Scan for the cell matching the given text and deliver its (x, y) coordinate at center. 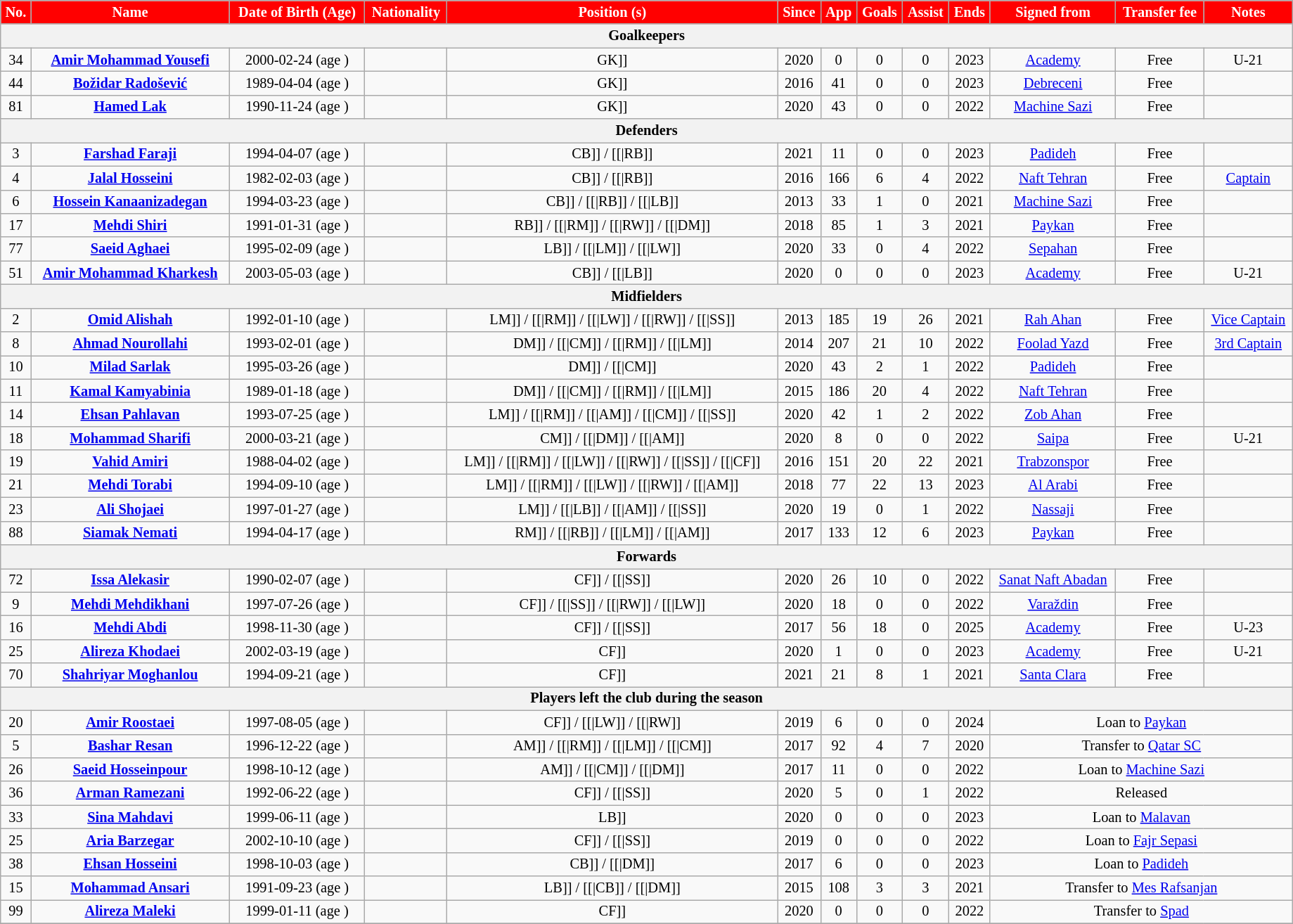
Hossein Kanaanizadegan (130, 202)
Amir Mohammad Yousefi (130, 60)
AM]] / [[|CM]] / [[|DM]] (612, 769)
Rah Ahan (1053, 320)
1994-09-10 (age ) (297, 485)
Bashar Resan (130, 746)
166 (838, 178)
Mehdi Shiri (130, 225)
1991-09-23 (age ) (297, 888)
1995-03-26 (age ) (297, 367)
34 (15, 60)
LM]] / [[|RM]] / [[|LW]] / [[|RW]] / [[|SS]] (612, 320)
Amir Mohammad Kharkesh (130, 273)
2014 (799, 344)
Ahmad Nourollahi (130, 344)
Date of Birth (Age) (297, 12)
44 (15, 83)
36 (15, 793)
1993-02-01 (age ) (297, 344)
Forwards (647, 556)
Notes (1248, 12)
CM]] / [[|DM]] / [[|AM]] (612, 438)
LM]] / [[|RM]] / [[|LW]] / [[|RW]] / [[|AM]] (612, 485)
LM]] / [[|RM]] / [[|LW]] / [[|RW]] / [[|SS]] / [[|CF]] (612, 462)
1988-04-02 (age ) (297, 462)
Alireza Maleki (130, 911)
AM]] / [[|RM]] / [[|LM]] / [[|CM]] (612, 746)
Transfer to Mes Rafsanjan (1141, 888)
92 (838, 746)
Goalkeepers (647, 36)
1991-01-31 (age ) (297, 225)
Foolad Yazd (1053, 344)
Transfer fee (1160, 12)
Santa Clara (1053, 675)
Loan to Paykan (1141, 722)
Farshad Faraji (130, 154)
1994-04-17 (age ) (297, 533)
Signed from (1053, 12)
U-23 (1248, 627)
Since (799, 12)
Defenders (647, 131)
108 (838, 888)
No. (15, 12)
CB]] / [[|RB]] / [[|LB]] (612, 202)
1997-07-26 (age ) (297, 604)
RB]] / [[|RM]] / [[|RW]] / [[|DM]] (612, 225)
3rd Captain (1248, 344)
1999-06-11 (age ) (297, 817)
Sepahan (1053, 249)
DM]] / [[|CM]] (612, 367)
1995-02-09 (age ) (297, 249)
85 (838, 225)
1992-01-10 (age ) (297, 320)
1990-11-24 (age ) (297, 107)
LB]] (612, 817)
Players left the club during the season (647, 698)
99 (15, 911)
1997-01-27 (age ) (297, 509)
15 (15, 888)
Loan to Padideh (1141, 864)
Vice Captain (1248, 320)
Mehdi Torabi (130, 485)
Zob Ahan (1053, 414)
133 (838, 533)
2000-03-21 (age ) (297, 438)
Nassaji (1053, 509)
Saeid Aghaei (130, 249)
Assist (925, 12)
CF]] / [[|SS]] / [[|RW]] / [[|LW]] (612, 604)
2003-05-03 (age ) (297, 273)
Al Arabi (1053, 485)
Omid Alishah (130, 320)
Position (s) (612, 12)
Loan to Malavan (1141, 817)
88 (15, 533)
Transfer to Spad (1141, 911)
81 (15, 107)
Sina Mahdavi (130, 817)
72 (15, 580)
151 (838, 462)
Ali Shojaei (130, 509)
Nationality (406, 12)
13 (925, 485)
41 (838, 83)
2002-10-10 (age ) (297, 840)
9 (15, 604)
RM]] / [[|RB]] / [[|LM]] / [[|AM]] (612, 533)
Trabzonspor (1053, 462)
38 (15, 864)
Loan to Machine Sazi (1141, 769)
51 (15, 273)
23 (15, 509)
CB]] / [[|LB]] (612, 273)
Siamak Nemati (130, 533)
1999-01-11 (age ) (297, 911)
1998-10-03 (age ) (297, 864)
Ends (969, 12)
Released (1141, 793)
Milad Sarlak (130, 367)
1994-04-07 (age ) (297, 154)
2002-03-19 (age ) (297, 651)
Transfer to Qatar SC (1141, 746)
Vahid Amiri (130, 462)
LB]] / [[|CB]] / [[|DM]] (612, 888)
1994-09-21 (age ) (297, 675)
1996-12-22 (age ) (297, 746)
Jalal Hosseini (130, 178)
14 (15, 414)
Name (130, 12)
207 (838, 344)
Mohammad Sharifi (130, 438)
Ehsan Pahlavan (130, 414)
Sanat Naft Abadan (1053, 580)
Mohammad Ansari (130, 888)
1989-04-04 (age ) (297, 83)
56 (838, 627)
Aria Barzegar (130, 840)
1982-02-03 (age ) (297, 178)
CB]] / [[|DM]] (612, 864)
Božidar Radošević (130, 83)
LM]] / [[|RM]] / [[|AM]] / [[|CM]] / [[|SS]] (612, 414)
17 (15, 225)
1998-11-30 (age ) (297, 627)
Captain (1248, 178)
Ehsan Hosseini (130, 864)
12 (879, 533)
1990-02-07 (age ) (297, 580)
Hamed Lak (130, 107)
Midfielders (647, 296)
Alireza Khodaei (130, 651)
1993-07-25 (age ) (297, 414)
2024 (969, 722)
1994-03-23 (age ) (297, 202)
LM]] / [[|LB]] / [[|AM]] / [[|SS]] (612, 509)
1992-06-22 (age ) (297, 793)
Saipa (1053, 438)
185 (838, 320)
Loan to Fajr Sepasi (1141, 840)
42 (838, 414)
Issa Alekasir (130, 580)
LB]] / [[|LM]] / [[|LW]] (612, 249)
CF]] / [[|LW]] / [[|RW]] (612, 722)
Kamal Kamyabinia (130, 391)
App (838, 12)
2025 (969, 627)
Mehdi Abdi (130, 627)
Goals (879, 12)
Saeid Hosseinpour (130, 769)
Varaždin (1053, 604)
1998-10-12 (age ) (297, 769)
Mehdi Mehdikhani (130, 604)
1989-01-18 (age ) (297, 391)
Arman Ramezani (130, 793)
2000-02-24 (age ) (297, 60)
Shahriyar Moghanlou (130, 675)
1997-08-05 (age ) (297, 722)
186 (838, 391)
Debreceni (1053, 83)
16 (15, 627)
7 (925, 746)
70 (15, 675)
Amir Roostaei (130, 722)
